Return the [x, y] coordinate for the center point of the cell that contains the specified text.  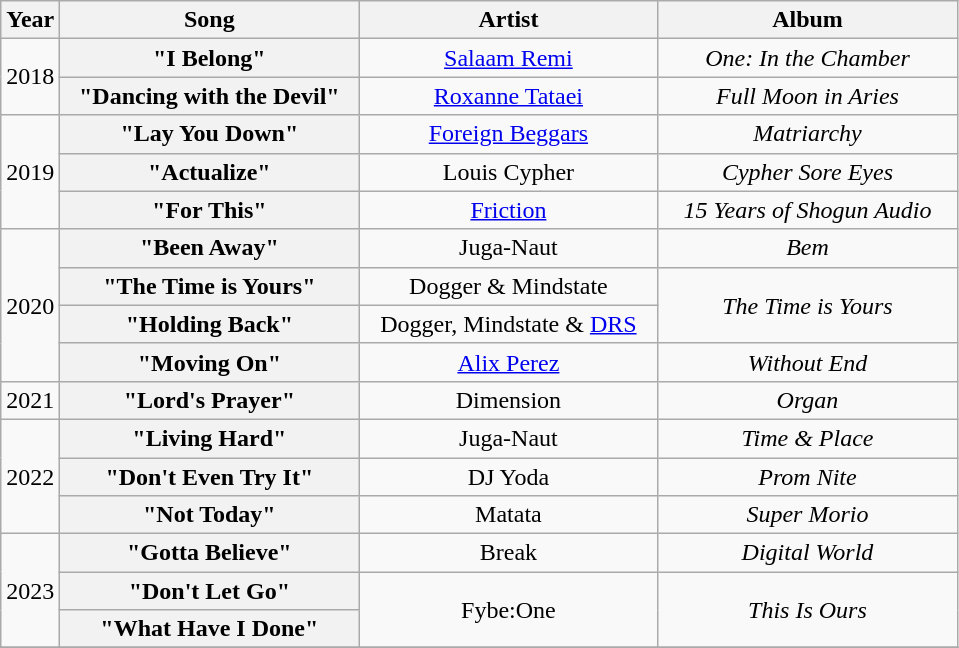
"Holding Back" [210, 324]
"Moving On" [210, 362]
Break [508, 553]
Louis Cypher [508, 172]
2022 [30, 476]
"Not Today" [210, 515]
Organ [808, 400]
Matriarchy [808, 134]
"Dancing with the Devil" [210, 96]
Roxanne Tataei [508, 96]
"Actualize" [210, 172]
"For This" [210, 210]
The Time is Yours [808, 305]
Salaam Remi [508, 58]
Cypher Sore Eyes [808, 172]
2019 [30, 172]
"Lord's Prayer" [210, 400]
This Is Ours [808, 610]
One: In the Chamber [808, 58]
Artist [508, 20]
"I Belong" [210, 58]
Dogger & Mindstate [508, 286]
Without End [808, 362]
"The Time is Yours" [210, 286]
"Don't Even Try It" [210, 477]
Album [808, 20]
Dimension [508, 400]
Foreign Beggars [508, 134]
Friction [508, 210]
Super Morio [808, 515]
Alix Perez [508, 362]
"Don't Let Go" [210, 591]
"What Have I Done" [210, 629]
"Been Away" [210, 248]
Full Moon in Aries [808, 96]
"Living Hard" [210, 438]
2023 [30, 591]
Fybe:One [508, 610]
2021 [30, 400]
Year [30, 20]
Matata [508, 515]
"Lay You Down" [210, 134]
15 Years of Shogun Audio [808, 210]
2018 [30, 77]
2020 [30, 305]
DJ Yoda [508, 477]
Digital World [808, 553]
Dogger, Mindstate & DRS [508, 324]
Prom Nite [808, 477]
Song [210, 20]
Time & Place [808, 438]
"Gotta Believe" [210, 553]
Bem [808, 248]
